From the cell containing the given text, extract its center point as [X, Y] coordinate. 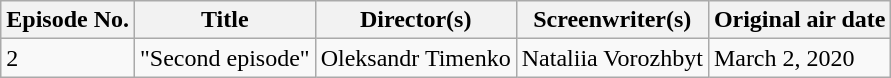
Oleksandr Timenko [416, 58]
Episode No. [68, 20]
Title [226, 20]
Director(s) [416, 20]
Nataliia Vorozhbyt [612, 58]
March 2, 2020 [800, 58]
Screenwriter(s) [612, 20]
2 [68, 58]
"Second episode" [226, 58]
Original air date [800, 20]
